Return (x, y) of the center of cell containing provided text 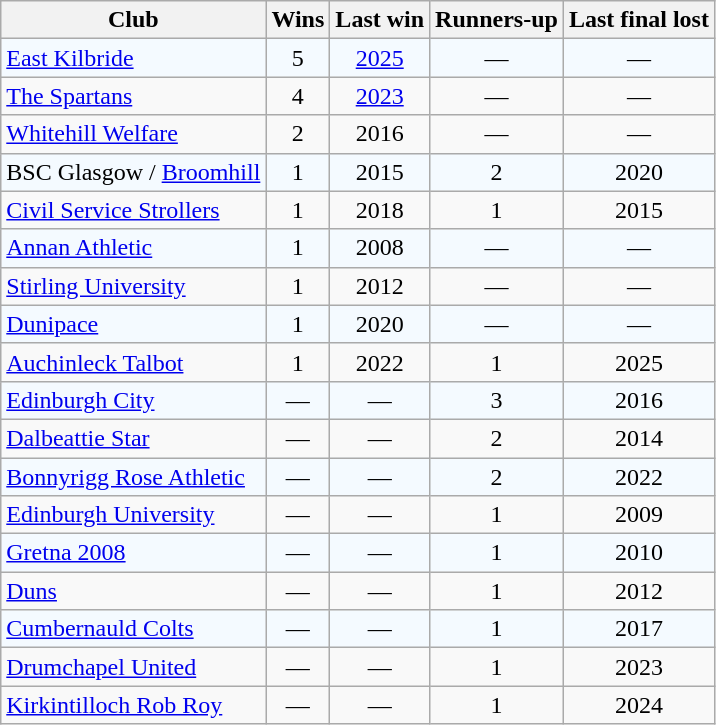
2010 (638, 553)
5 (298, 58)
Last final lost (638, 20)
Duns (134, 591)
Drumchapel United (134, 667)
Runners-up (497, 20)
Annan Athletic (134, 248)
Bonnyrigg Rose Athletic (134, 477)
2008 (380, 248)
Civil Service Strollers (134, 210)
Whitehill Welfare (134, 134)
Kirkintilloch Rob Roy (134, 705)
Edinburgh City (134, 400)
Dunipace (134, 324)
2014 (638, 438)
Cumbernauld Colts (134, 629)
Edinburgh University (134, 515)
4 (298, 96)
Club (134, 20)
Auchinleck Talbot (134, 362)
Dalbeattie Star (134, 438)
2017 (638, 629)
East Kilbride (134, 58)
Wins (298, 20)
BSC Glasgow / Broomhill (134, 172)
3 (497, 400)
Gretna 2008 (134, 553)
Last win (380, 20)
Stirling University (134, 286)
2024 (638, 705)
The Spartans (134, 96)
2009 (638, 515)
2018 (380, 210)
